Search for the cell housing the specified text and yield its [x, y] center coordinate. 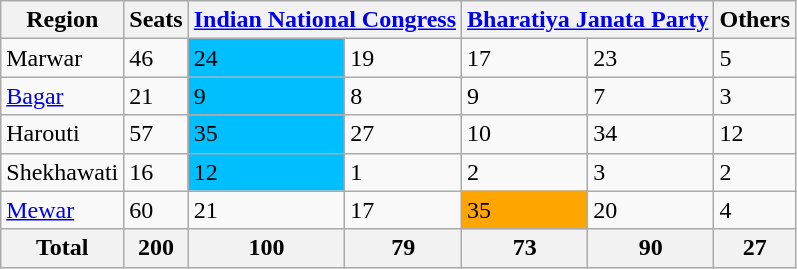
46 [156, 58]
34 [651, 134]
7 [651, 96]
8 [404, 96]
57 [156, 134]
Region [62, 20]
Harouti [62, 134]
23 [651, 58]
1 [404, 172]
200 [156, 248]
19 [404, 58]
Others [755, 20]
79 [404, 248]
Shekhawati [62, 172]
73 [525, 248]
4 [755, 210]
Mewar [62, 210]
Total [62, 248]
Bharatiya Janata Party [588, 20]
16 [156, 172]
20 [651, 210]
5 [755, 58]
Marwar [62, 58]
100 [266, 248]
90 [651, 248]
Seats [156, 20]
24 [266, 58]
Indian National Congress [324, 20]
60 [156, 210]
Bagar [62, 96]
10 [525, 134]
